Output the [x, y] coordinate of the center of the cell containing the given text.  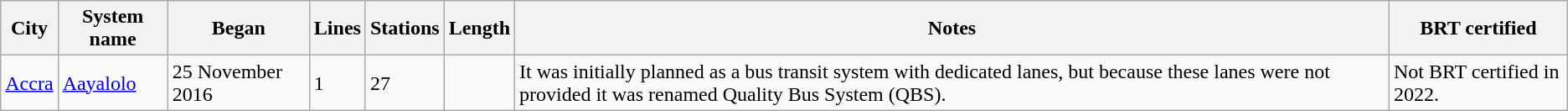
BRT certified [1478, 29]
1 [337, 82]
Not BRT certified in 2022. [1478, 82]
Aayalolo [112, 82]
Stations [405, 29]
City [29, 29]
Accra [29, 82]
Length [479, 29]
Began [238, 29]
27 [405, 82]
Lines [337, 29]
25 November 2016 [238, 82]
System name [112, 29]
Notes [952, 29]
